Output the (x, y) coordinate of the center of the cell containing the given text.  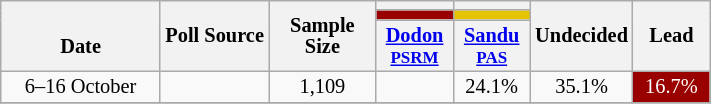
Undecided (582, 36)
SanduPAS (492, 46)
6–16 October (81, 86)
DodonPSRM (414, 46)
1,109 (322, 86)
Lead (672, 36)
24.1% (492, 86)
35.1% (582, 86)
16.7% (672, 86)
Poll Source (214, 36)
Sample Size (322, 36)
Date (81, 36)
